Find where the given text appears and provide that cell's center as (x, y) coordinate. 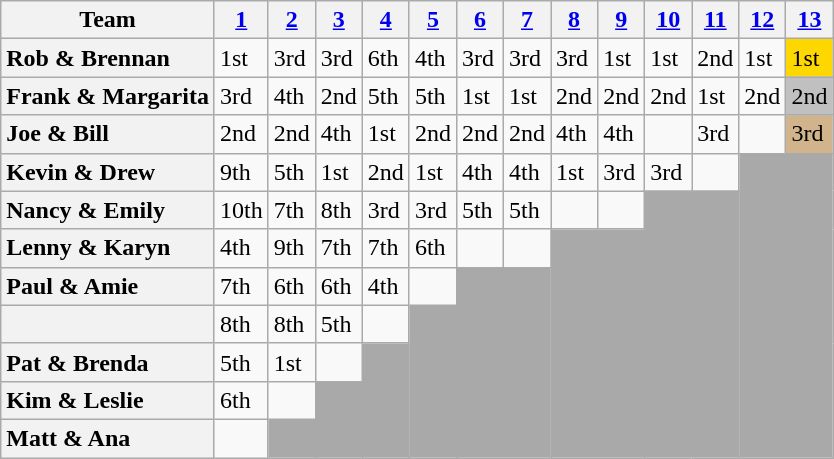
2 (292, 20)
11 (716, 20)
Matt & Ana (108, 438)
10th (241, 210)
7 (526, 20)
Kim & Leslie (108, 400)
Paul & Amie (108, 286)
6 (480, 20)
10 (668, 20)
4 (386, 20)
3 (338, 20)
13 (810, 20)
Team (108, 20)
8 (574, 20)
Joe & Bill (108, 134)
12 (762, 20)
Kevin & Drew (108, 172)
9 (622, 20)
Nancy & Emily (108, 210)
1 (241, 20)
Pat & Brenda (108, 362)
Rob & Brennan (108, 58)
5 (432, 20)
Lenny & Karyn (108, 248)
Frank & Margarita (108, 96)
